Extract the [X, Y] coordinate from the center of the cell holding the provided text.  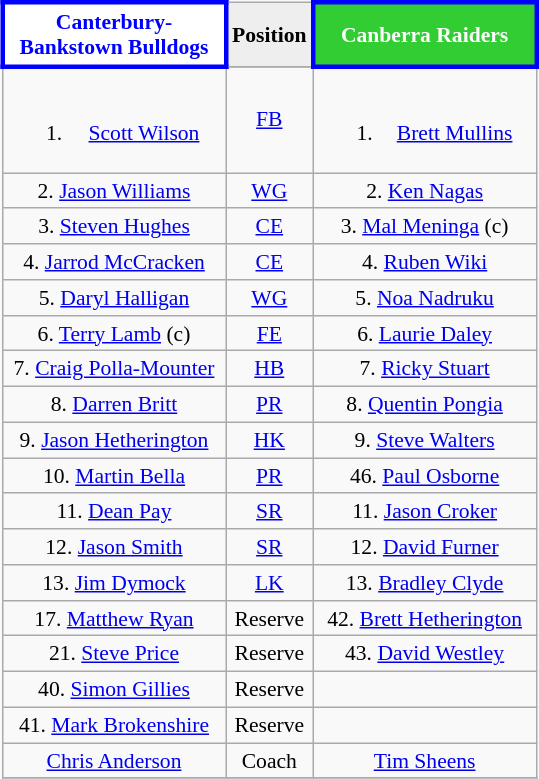
3. Steven Hughes [114, 226]
21. Steve Price [114, 654]
4. Jarrod McCracken [114, 262]
10. Martin Bella [114, 476]
46. Paul Osborne [424, 476]
FB [270, 120]
Brett Mullins [424, 120]
5. Noa Nadruku [424, 298]
41. Mark Brokenshire [114, 725]
6. Terry Lamb (c) [114, 333]
5. Daryl Halligan [114, 298]
HK [270, 440]
13. Jim Dymock [114, 583]
8. Quentin Pongia [424, 405]
43. David Westley [424, 654]
Canberra Raiders [424, 35]
Position [270, 35]
9. Jason Hetherington [114, 440]
13. Bradley Clyde [424, 583]
Scott Wilson [114, 120]
42. Brett Hetherington [424, 618]
17. Matthew Ryan [114, 618]
9. Steve Walters [424, 440]
2. Ken Nagas [424, 191]
12. Jason Smith [114, 547]
Chris Anderson [114, 761]
Coach [270, 761]
Tim Sheens [424, 761]
HB [270, 369]
4. Ruben Wiki [424, 262]
2. Jason Williams [114, 191]
3. Mal Meninga (c) [424, 226]
11. Jason Croker [424, 511]
11. Dean Pay [114, 511]
6. Laurie Daley [424, 333]
FE [270, 333]
7. Craig Polla-Mounter [114, 369]
40. Simon Gillies [114, 690]
Canterbury-Bankstown Bulldogs [114, 35]
7. Ricky Stuart [424, 369]
8. Darren Britt [114, 405]
12. David Furner [424, 547]
LK [270, 583]
